Pinpoint the cell where the given text exists, returning its (X, Y) midpoint coordinate. 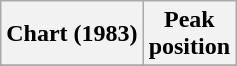
Peakposition (189, 34)
Chart (1983) (72, 34)
